Return (x, y) of the center of cell containing provided text 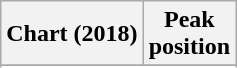
Chart (2018) (72, 34)
Peak position (189, 34)
